From the cell containing the given text, extract its center point as [X, Y] coordinate. 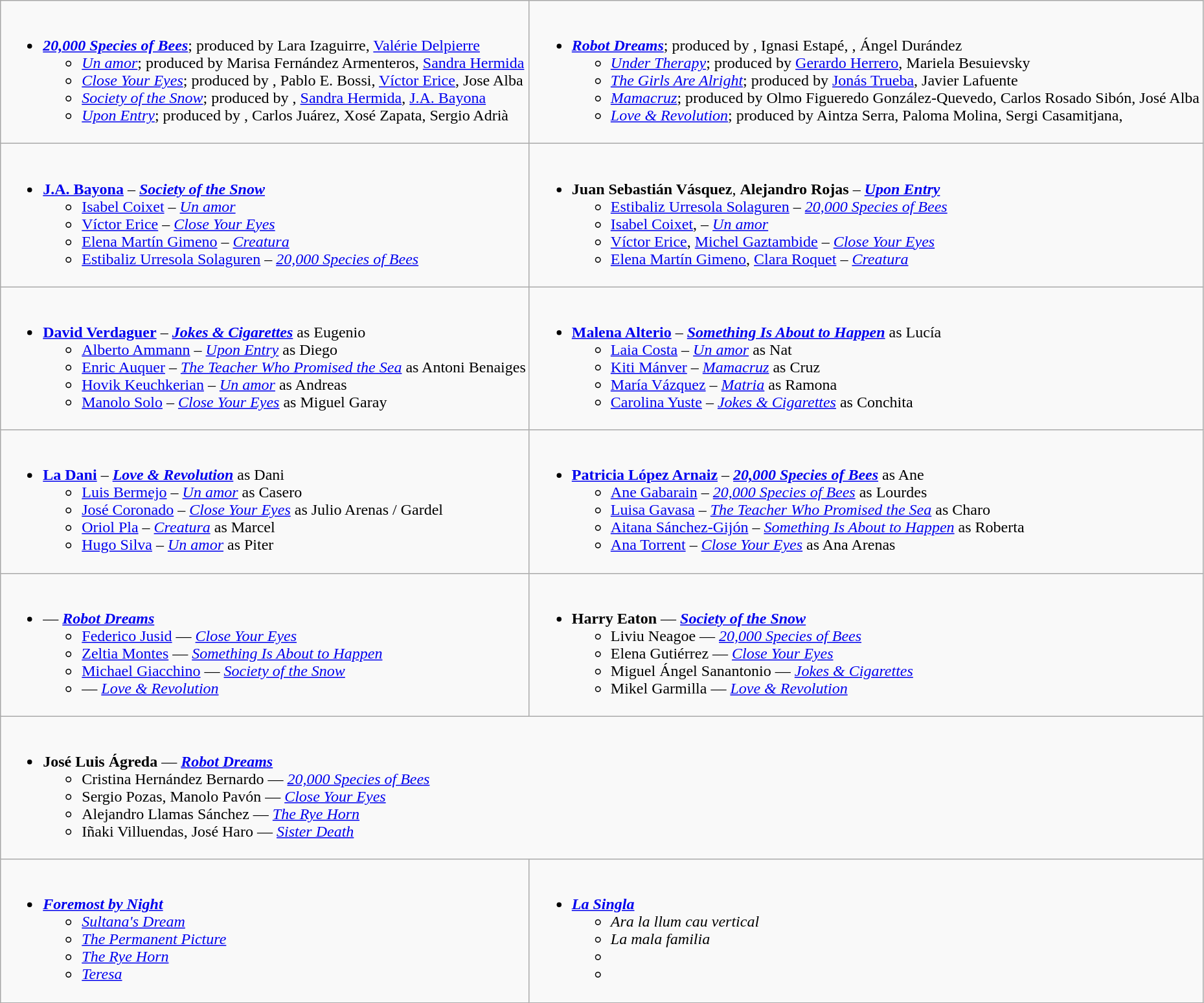
— Robot DreamsFederico Jusid — Close Your EyesZeltia Montes — Something Is About to HappenMichael Giacchino — Society of the Snow — Love & Revolution [266, 645]
Foremost by NightSultana's DreamThe Permanent PictureThe Rye HornTeresa [266, 931]
La SinglaAra la llum cau verticalLa mala familia [866, 931]
